Output the (x, y) coordinate of the center of the cell containing the given text.  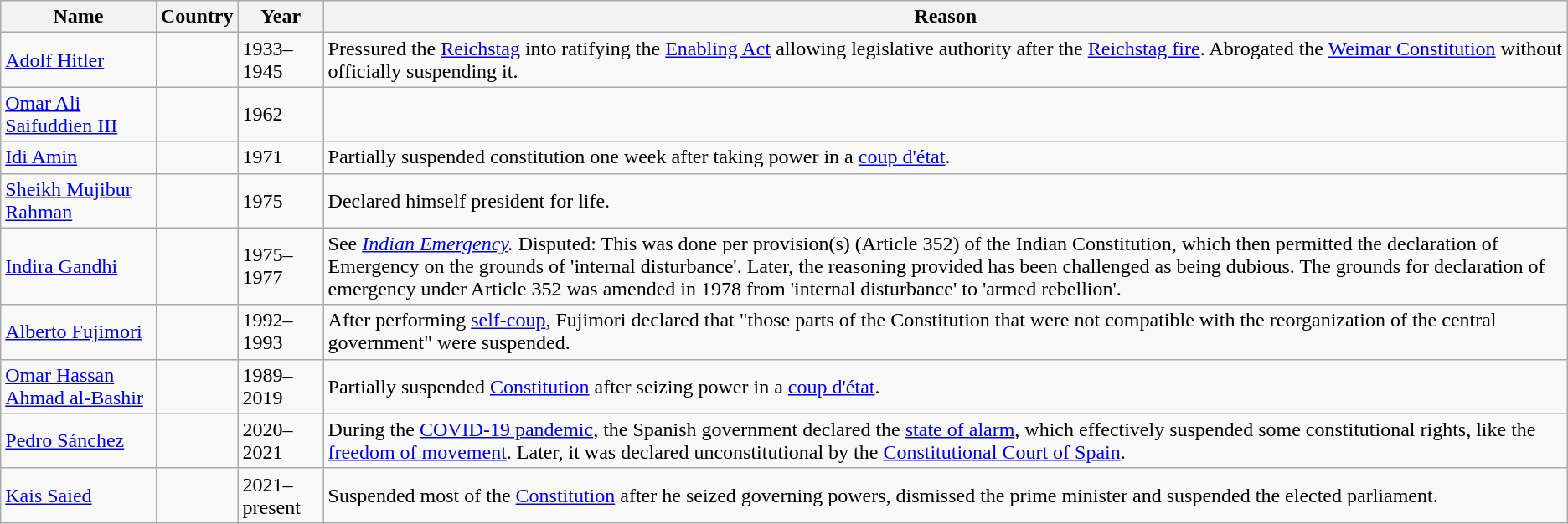
1962 (281, 114)
Indira Gandhi (79, 266)
Country (197, 17)
Name (79, 17)
1975–1977 (281, 266)
1971 (281, 157)
Idi Amin (79, 157)
Omar Ali Saifuddien III (79, 114)
2021–present (281, 496)
Omar Hassan Ahmad al-Bashir (79, 387)
1933–1945 (281, 60)
Kais Saied (79, 496)
Partially suspended Constitution after seizing power in a coup d'état. (945, 387)
Partially suspended constitution one week after taking power in a coup d'état. (945, 157)
Sheikh Mujibur Rahman (79, 201)
Pedro Sánchez (79, 440)
Reason (945, 17)
Alberto Fujimori (79, 331)
1989–2019 (281, 387)
1975 (281, 201)
1992–1993 (281, 331)
Adolf Hitler (79, 60)
Suspended most of the Constitution after he seized governing powers, dismissed the prime minister and suspended the elected parliament. (945, 496)
Declared himself president for life. (945, 201)
Year (281, 17)
2020–2021 (281, 440)
